Pinpoint the cell where the given text exists, returning its (X, Y) midpoint coordinate. 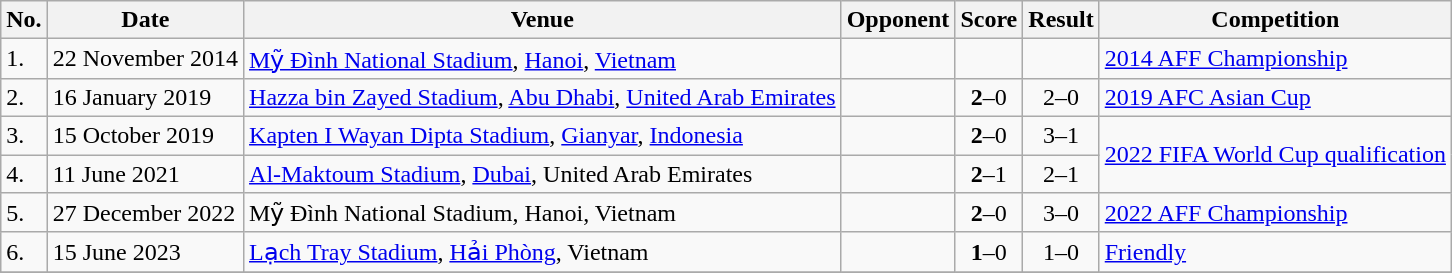
2022 FIFA World Cup qualification (1275, 154)
Result (1061, 20)
2022 AFF Championship (1275, 213)
2019 AFC Asian Cup (1275, 97)
Opponent (898, 20)
Date (145, 20)
Lạch Tray Stadium, Hải Phòng, Vietnam (543, 252)
16 January 2019 (145, 97)
Hazza bin Zayed Stadium, Abu Dhabi, United Arab Emirates (543, 97)
11 June 2021 (145, 173)
Kapten I Wayan Dipta Stadium, Gianyar, Indonesia (543, 135)
3–1 (1061, 135)
22 November 2014 (145, 59)
2014 AFF Championship (1275, 59)
Al-Maktoum Stadium, Dubai, United Arab Emirates (543, 173)
Venue (543, 20)
2. (24, 97)
Competition (1275, 20)
3. (24, 135)
3–0 (1061, 213)
4. (24, 173)
Friendly (1275, 252)
5. (24, 213)
6. (24, 252)
15 June 2023 (145, 252)
27 December 2022 (145, 213)
15 October 2019 (145, 135)
No. (24, 20)
1. (24, 59)
Score (989, 20)
